Detect which cell encompasses the target text, then output its (x, y) center coordinate. 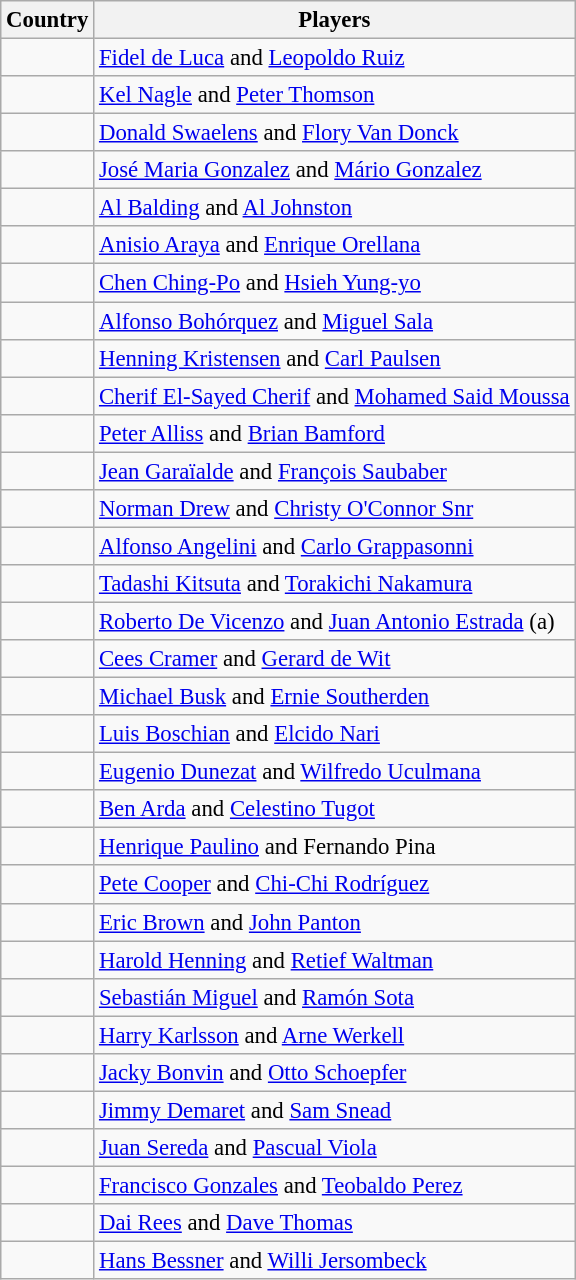
Henrique Paulino and Fernando Pina (334, 847)
Pete Cooper and Chi-Chi Rodríguez (334, 885)
Chen Ching-Po and Hsieh Yung-yo (334, 283)
Henning Kristensen and Carl Paulsen (334, 358)
Juan Sereda and Pascual Viola (334, 1148)
Peter Alliss and Brian Bamford (334, 433)
Harold Henning and Retief Waltman (334, 960)
Hans Bessner and Willi Jersombeck (334, 1261)
Norman Drew and Christy O'Connor Snr (334, 509)
Alfonso Angelini and Carlo Grappasonni (334, 546)
Roberto De Vicenzo and Juan Antonio Estrada (a) (334, 621)
Francisco Gonzales and Teobaldo Perez (334, 1185)
Fidel de Luca and Leopoldo Ruiz (334, 58)
Cherif El-Sayed Cherif and Mohamed Said Moussa (334, 396)
Jean Garaïalde and François Saubaber (334, 471)
Players (334, 20)
Kel Nagle and Peter Thomson (334, 95)
Sebastián Miguel and Ramón Sota (334, 997)
Dai Rees and Dave Thomas (334, 1223)
Jimmy Demaret and Sam Snead (334, 1110)
Ben Arda and Celestino Tugot (334, 809)
Eric Brown and John Panton (334, 922)
Anisio Araya and Enrique Orellana (334, 245)
Cees Cramer and Gerard de Wit (334, 659)
Alfonso Bohórquez and Miguel Sala (334, 321)
Harry Karlsson and Arne Werkell (334, 1035)
Eugenio Dunezat and Wilfredo Uculmana (334, 772)
José Maria Gonzalez and Mário Gonzalez (334, 170)
Luis Boschian and Elcido Nari (334, 734)
Tadashi Kitsuta and Torakichi Nakamura (334, 584)
Donald Swaelens and Flory Van Donck (334, 133)
Country (48, 20)
Michael Busk and Ernie Southerden (334, 697)
Jacky Bonvin and Otto Schoepfer (334, 1073)
Al Balding and Al Johnston (334, 208)
